Scan for the cell matching the given text and deliver its (X, Y) coordinate at center. 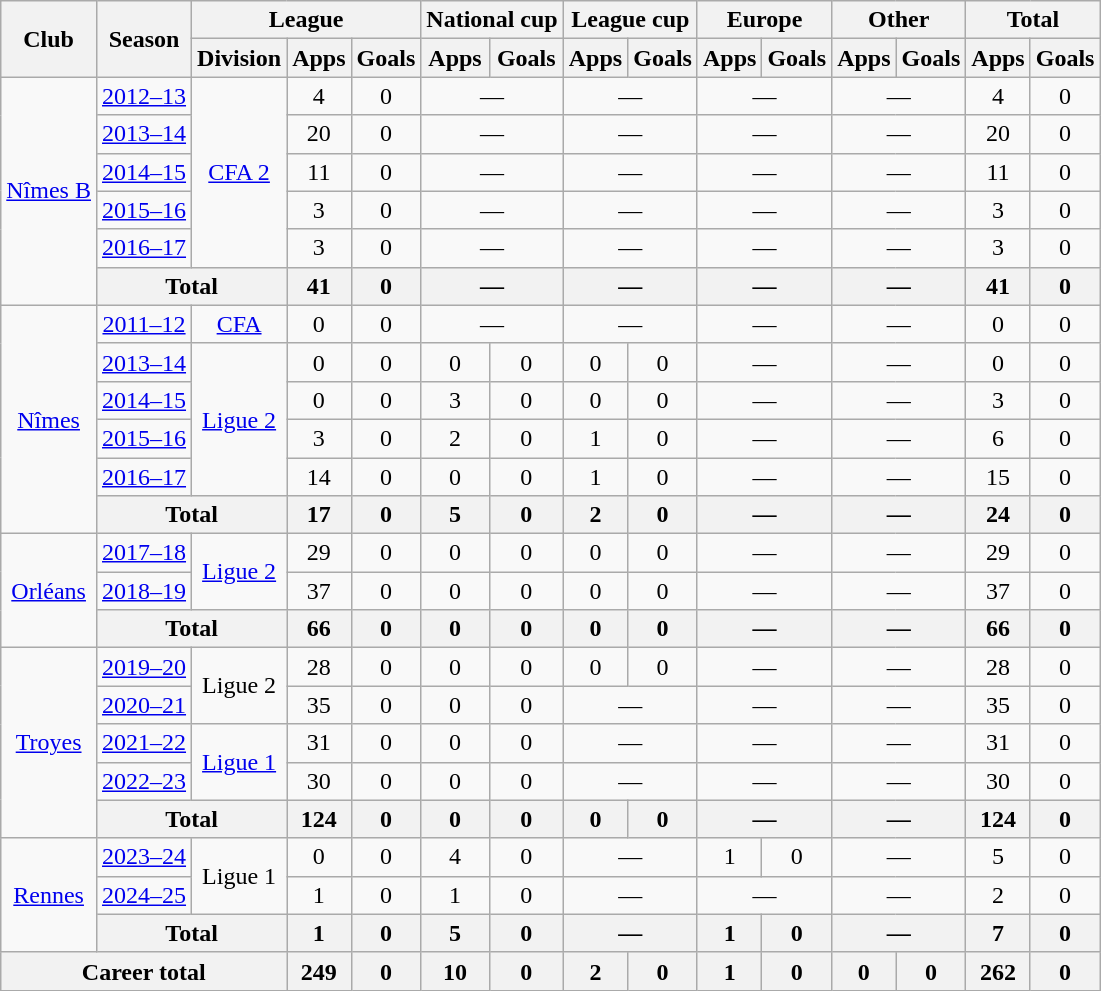
Club (49, 39)
2011–12 (144, 324)
6 (998, 438)
24 (998, 515)
Division (240, 58)
Rennes (49, 895)
2024–25 (144, 895)
2017–18 (144, 553)
Other (899, 20)
17 (319, 515)
Nîmes (49, 419)
Nîmes B (49, 191)
2021–22 (144, 743)
League (306, 20)
2019–20 (144, 667)
2012–13 (144, 96)
15 (998, 477)
2018–19 (144, 591)
CFA (240, 324)
National cup (492, 20)
Europe (764, 20)
10 (455, 971)
2020–21 (144, 705)
League cup (630, 20)
Career total (144, 971)
7 (998, 933)
2022–23 (144, 781)
262 (998, 971)
Season (144, 39)
Orléans (49, 591)
249 (319, 971)
14 (319, 477)
CFA 2 (240, 172)
Troyes (49, 743)
2023–24 (144, 857)
